Detect which cell encompasses the target text, then output its [x, y] center coordinate. 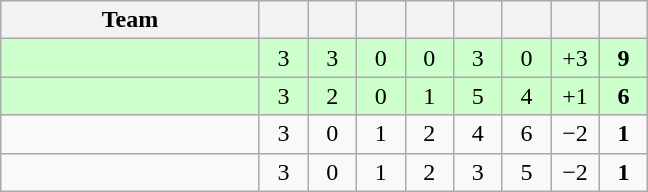
+1 [576, 96]
9 [624, 58]
Team [130, 20]
+3 [576, 58]
